Provide the [x, y] coordinate of the cell's center where the given text is located.  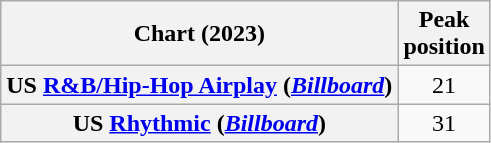
US R&B/Hip-Hop Airplay (Billboard) [200, 85]
US Rhythmic (Billboard) [200, 123]
31 [444, 123]
Peakposition [444, 34]
Chart (2023) [200, 34]
21 [444, 85]
